Return (x, y) of the center of cell containing provided text 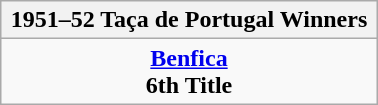
1951–52 Taça de Portugal Winners (189, 20)
Benfica6th Title (189, 72)
